Identify which cell holds the provided text, then report its [X, Y] central coordinate. 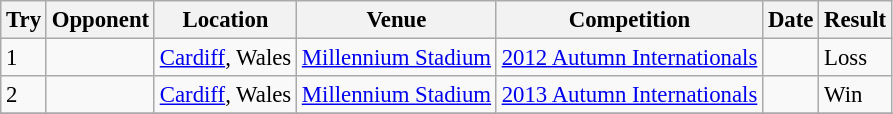
Win [856, 95]
Opponent [100, 20]
2013 Autumn Internationals [629, 95]
Try [24, 20]
Venue [397, 20]
2012 Autumn Internationals [629, 58]
Competition [629, 20]
1 [24, 58]
Date [791, 20]
Result [856, 20]
Location [225, 20]
2 [24, 95]
Loss [856, 58]
